Capture the cell that displays the provided text and extract its (X, Y) central coordinate. 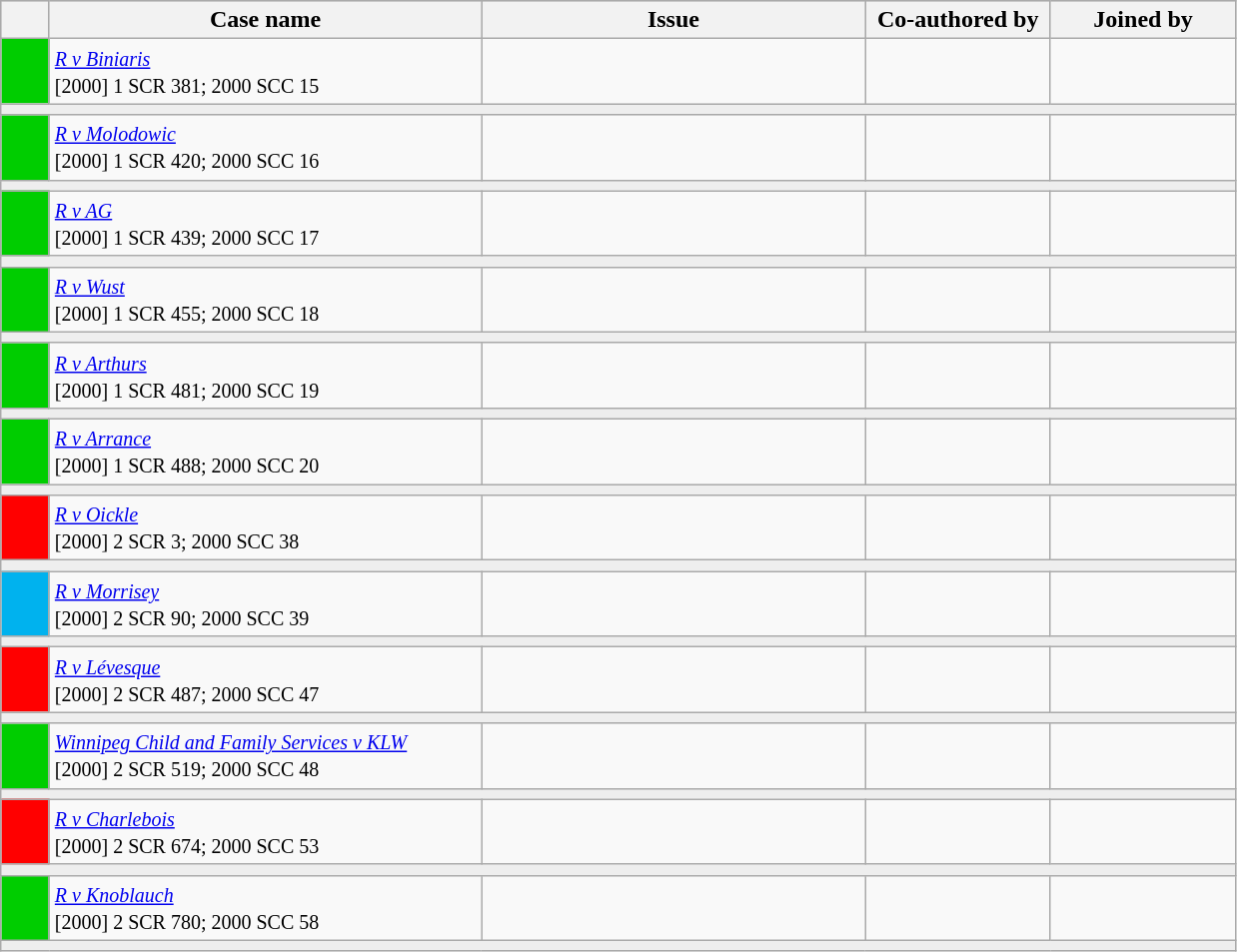
R v Charlebois[2000] 2 SCR 674; 2000 SCC 53 (266, 831)
R v Oickle [2000] 2 SCR 3; 2000 SCC 38 (266, 527)
Joined by (1143, 20)
R v Biniaris [2000] 1 SCR 381; 2000 SCC 15 (266, 72)
Winnipeg Child and Family Services v KLW[2000] 2 SCR 519; 2000 SCC 48 (266, 755)
R v Arrance[2000] 1 SCR 488; 2000 SCC 20 (266, 452)
R v Molodowic [2000] 1 SCR 420; 2000 SCC 16 (266, 148)
R v Knoblauch [2000] 2 SCR 780; 2000 SCC 58 (266, 907)
R v Morrisey [2000] 2 SCR 90; 2000 SCC 39 (266, 603)
Case name (266, 20)
R v Arthurs[2000] 1 SCR 481; 2000 SCC 19 (266, 376)
R v AG [2000] 1 SCR 439; 2000 SCC 17 (266, 224)
Co-authored by (957, 20)
R v Lévesque [2000] 2 SCR 487; 2000 SCC 47 (266, 679)
R v Wust [2000] 1 SCR 455; 2000 SCC 18 (266, 300)
Issue (673, 20)
